Return the (X, Y) coordinate for the center point of the cell that contains the specified text.  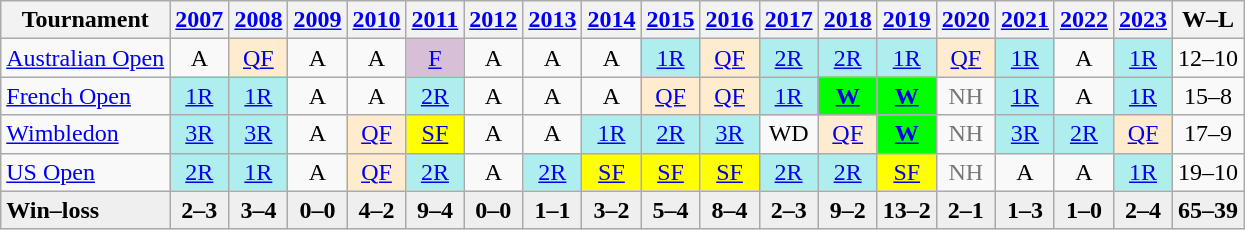
2022 (1084, 20)
2020 (966, 20)
French Open (86, 96)
2–1 (966, 210)
2012 (494, 20)
8–4 (730, 210)
9–4 (435, 210)
65–39 (1208, 210)
2014 (612, 20)
12–10 (1208, 58)
Australian Open (86, 58)
2–4 (1142, 210)
2007 (200, 20)
2009 (318, 20)
5–4 (670, 210)
W–L (1208, 20)
9–2 (848, 210)
1–1 (552, 210)
Win–loss (86, 210)
WD (788, 134)
3–2 (612, 210)
2011 (435, 20)
13–2 (906, 210)
2016 (730, 20)
2018 (848, 20)
2023 (1142, 20)
2008 (258, 20)
17–9 (1208, 134)
Tournament (86, 20)
19–10 (1208, 172)
2010 (376, 20)
Wimbledon (86, 134)
1–0 (1084, 210)
2017 (788, 20)
US Open (86, 172)
4–2 (376, 210)
3–4 (258, 210)
2019 (906, 20)
1–3 (1024, 210)
2021 (1024, 20)
2015 (670, 20)
2013 (552, 20)
F (435, 58)
15–8 (1208, 96)
